Return (x, y) of the center of cell containing provided text 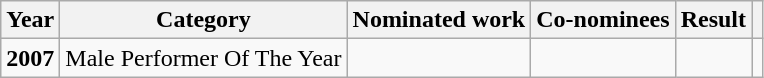
Year (30, 20)
2007 (30, 58)
Co-nominees (603, 20)
Result (713, 20)
Nominated work (439, 20)
Male Performer Of The Year (204, 58)
Category (204, 20)
